Search for the cell housing the specified text and yield its [X, Y] center coordinate. 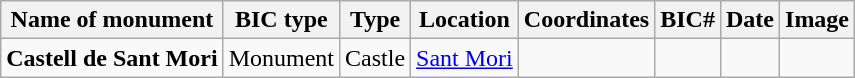
Coordinates [586, 20]
Monument [281, 58]
Location [465, 20]
Sant Mori [465, 58]
BIC# [688, 20]
Name of monument [112, 20]
Castell de Sant Mori [112, 58]
Castle [376, 58]
Image [818, 20]
BIC type [281, 20]
Type [376, 20]
Date [750, 20]
